Find where the given text appears and provide that cell's center as (X, Y) coordinate. 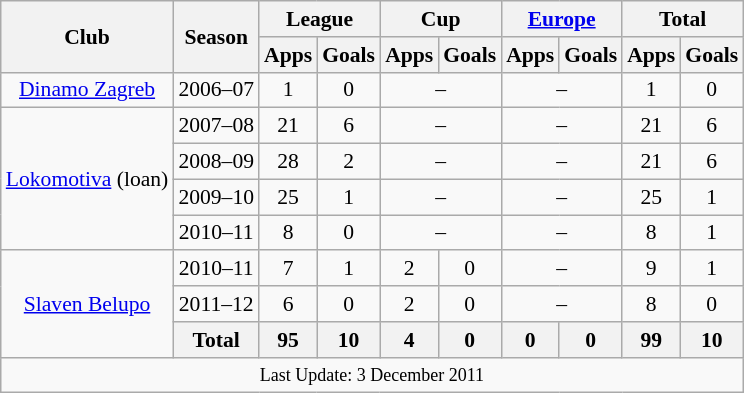
Lokomotiva (loan) (88, 179)
28 (288, 162)
2011–12 (216, 304)
2007–08 (216, 126)
Dinamo Zagreb (88, 90)
Slaven Belupo (88, 304)
99 (651, 340)
7 (288, 269)
Season (216, 36)
Europe (562, 19)
Club (88, 36)
2009–10 (216, 197)
2006–07 (216, 90)
95 (288, 340)
Last Update: 3 December 2011 (372, 375)
Cup (440, 19)
2008–09 (216, 162)
9 (651, 269)
League (320, 19)
4 (409, 340)
